Provide the (X, Y) coordinate of the cell's center where the given text is located.  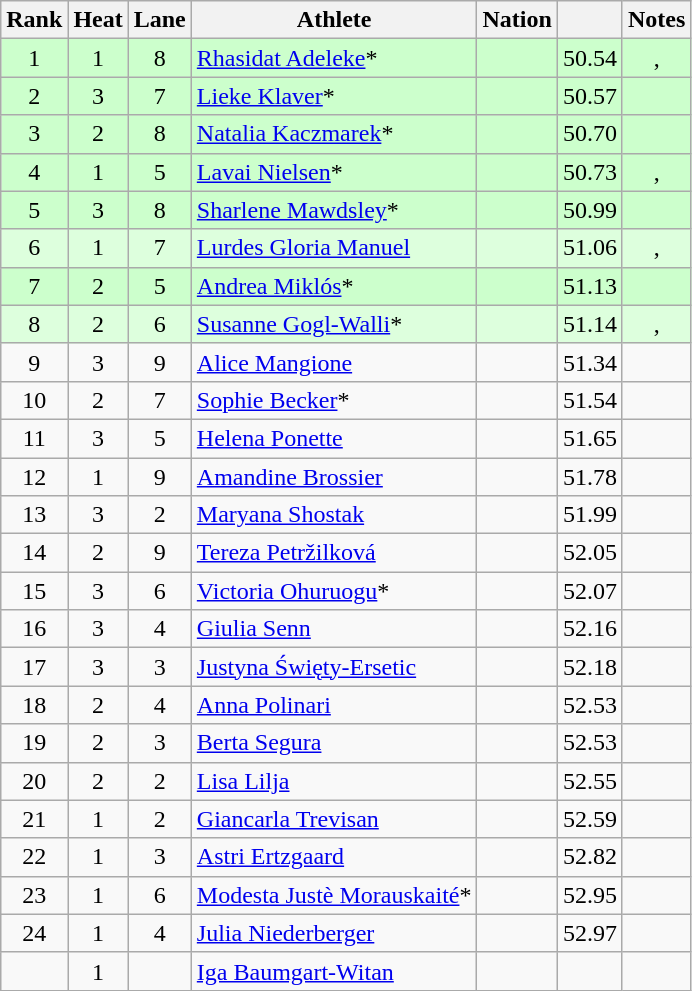
Lurdes Gloria Manuel (334, 248)
Lane (160, 20)
13 (34, 515)
Victoria Ohuruogu* (334, 591)
51.06 (590, 248)
18 (34, 705)
51.54 (590, 400)
52.97 (590, 933)
Rank (34, 20)
24 (34, 933)
Lavai Nielsen* (334, 172)
51.65 (590, 438)
51.13 (590, 286)
22 (34, 857)
Astri Ertzgaard (334, 857)
Athlete (334, 20)
23 (34, 895)
Julia Niederberger (334, 933)
Berta Segura (334, 743)
Anna Polinari (334, 705)
Susanne Gogl-Walli* (334, 324)
Justyna Święty-Ersetic (334, 667)
16 (34, 629)
Maryana Shostak (334, 515)
52.82 (590, 857)
Helena Ponette (334, 438)
52.07 (590, 591)
Rhasidat Adeleke* (334, 58)
50.73 (590, 172)
52.18 (590, 667)
21 (34, 819)
12 (34, 477)
50.99 (590, 210)
51.34 (590, 362)
52.59 (590, 819)
10 (34, 400)
Sophie Becker* (334, 400)
Alice Mangione (334, 362)
Natalia Kaczmarek* (334, 134)
Andrea Miklós* (334, 286)
50.70 (590, 134)
19 (34, 743)
17 (34, 667)
15 (34, 591)
51.78 (590, 477)
Lisa Lilja (334, 781)
Giulia Senn (334, 629)
50.54 (590, 58)
52.16 (590, 629)
Amandine Brossier (334, 477)
51.99 (590, 515)
52.55 (590, 781)
50.57 (590, 96)
Nation (517, 20)
Heat (98, 20)
11 (34, 438)
Tereza Petržilková (334, 553)
Notes (656, 20)
Lieke Klaver* (334, 96)
52.05 (590, 553)
51.14 (590, 324)
20 (34, 781)
Modesta Justè Morauskaité* (334, 895)
52.95 (590, 895)
Sharlene Mawdsley* (334, 210)
Giancarla Trevisan (334, 819)
Iga Baumgart-Witan (334, 971)
14 (34, 553)
